Scan for the cell matching the given text and deliver its (X, Y) coordinate at center. 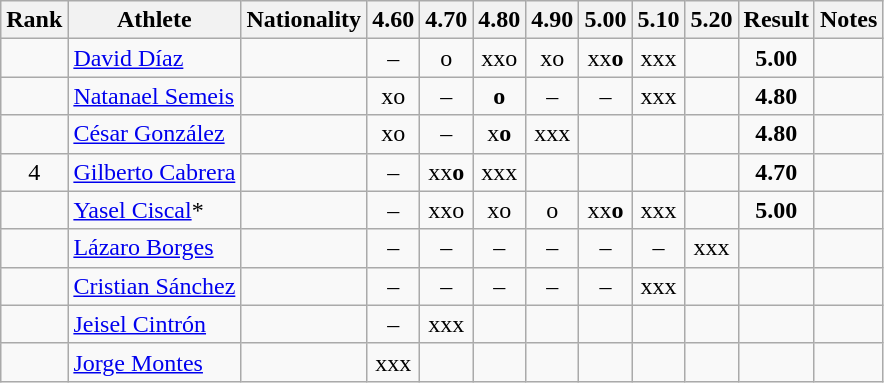
Gilberto Cabrera (154, 172)
Yasel Ciscal* (154, 210)
Lázaro Borges (154, 248)
5.10 (658, 20)
Nationality (304, 20)
Cristian Sánchez (154, 286)
César González (154, 134)
4.60 (394, 20)
5.20 (712, 20)
David Díaz (154, 58)
Notes (848, 20)
4 (34, 172)
4.90 (552, 20)
Jorge Montes (154, 362)
Rank (34, 20)
Result (776, 20)
Athlete (154, 20)
Jeisel Cintrón (154, 324)
Natanael Semeis (154, 96)
